Provide the [x, y] coordinate of the cell's center where the given text is located.  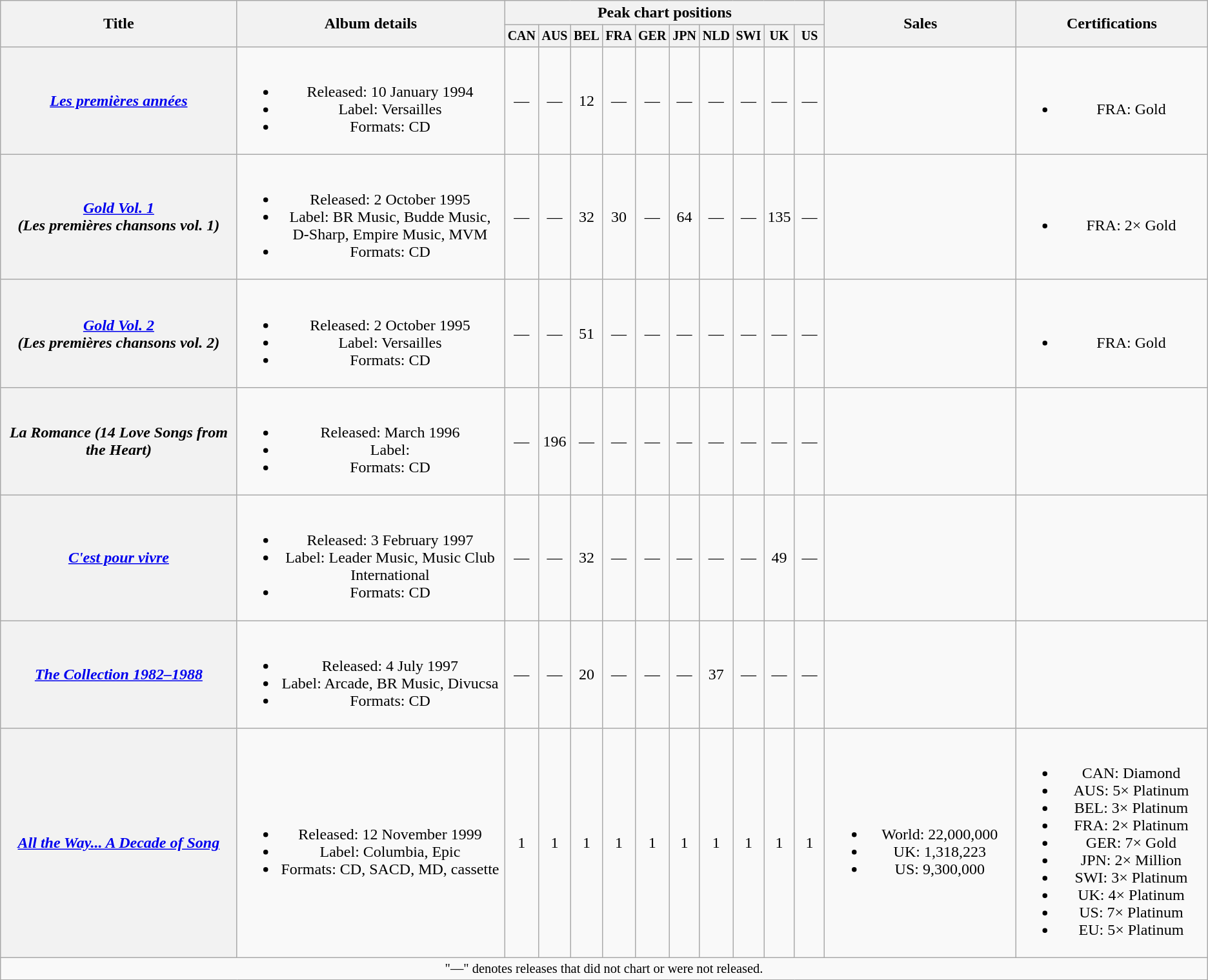
NLD [716, 36]
Album details [370, 24]
Released: 12 November 1999Label: Columbia, EpicFormats: CD, SACD, MD, cassette [370, 843]
Les premières années [119, 101]
GER [652, 36]
37 [716, 675]
All the Way... A Decade of Song [119, 843]
Released: 3 February 1997Label: Leader Music, Music Club InternationalFormats: CD [370, 558]
US [809, 36]
Gold Vol. 2(Les premières chansons vol. 2) [119, 333]
C'est pour vivre [119, 558]
12 [586, 101]
CAN [521, 36]
CAN: DiamondAUS: 5× PlatinumBEL: 3× PlatinumFRA: 2× PlatinumGER: 7× GoldJPN: 2× MillionSWI: 3× PlatinumUK: 4× PlatinumUS: 7× PlatinumEU: 5× Platinum [1112, 843]
UK [780, 36]
196 [555, 441]
The Collection 1982–1988 [119, 675]
Certifications [1112, 24]
64 [684, 217]
World: 22,000,000UK: 1,318,223US: 9,300,000 [920, 843]
Released: 4 July 1997Label: Arcade, BR Music, DivucsaFormats: CD [370, 675]
Peak chart positions [665, 13]
Sales [920, 24]
BEL [586, 36]
51 [586, 333]
49 [780, 558]
30 [619, 217]
SWI [749, 36]
20 [586, 675]
Released: 2 October 1995Label: VersaillesFormats: CD [370, 333]
FRA: 2× Gold [1112, 217]
AUS [555, 36]
La Romance (14 Love Songs from the Heart) [119, 441]
JPN [684, 36]
135 [780, 217]
Released: 10 January 1994Label: VersaillesFormats: CD [370, 101]
"—" denotes releases that did not chart or were not released. [604, 969]
Title [119, 24]
Released: 2 October 1995Label: BR Music, Budde Music, D-Sharp, Empire Music, MVMFormats: CD [370, 217]
Gold Vol. 1(Les premières chansons vol. 1) [119, 217]
Released: March 1996Label:Formats: CD [370, 441]
FRA [619, 36]
